Identify which cell holds the provided text, then report its [x, y] central coordinate. 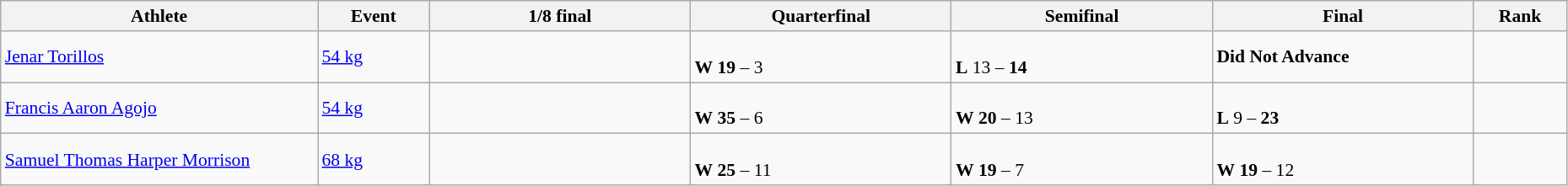
Final [1343, 16]
1/8 final [560, 16]
Athlete [159, 16]
Did Not Advance [1343, 57]
Francis Aaron Agojo [159, 108]
W 25 – 11 [822, 160]
W 19 – 7 [1081, 160]
L 13 – 14 [1081, 57]
Semifinal [1081, 16]
Samuel Thomas Harper Morrison [159, 160]
68 kg [373, 160]
W 19 – 12 [1343, 160]
W 20 – 13 [1081, 108]
Event [373, 16]
Rank [1520, 16]
L 9 – 23 [1343, 108]
W 19 – 3 [822, 57]
Jenar Torillos [159, 57]
W 35 – 6 [822, 108]
Quarterfinal [822, 16]
